Output the [X, Y] coordinate of the center of the cell containing the given text.  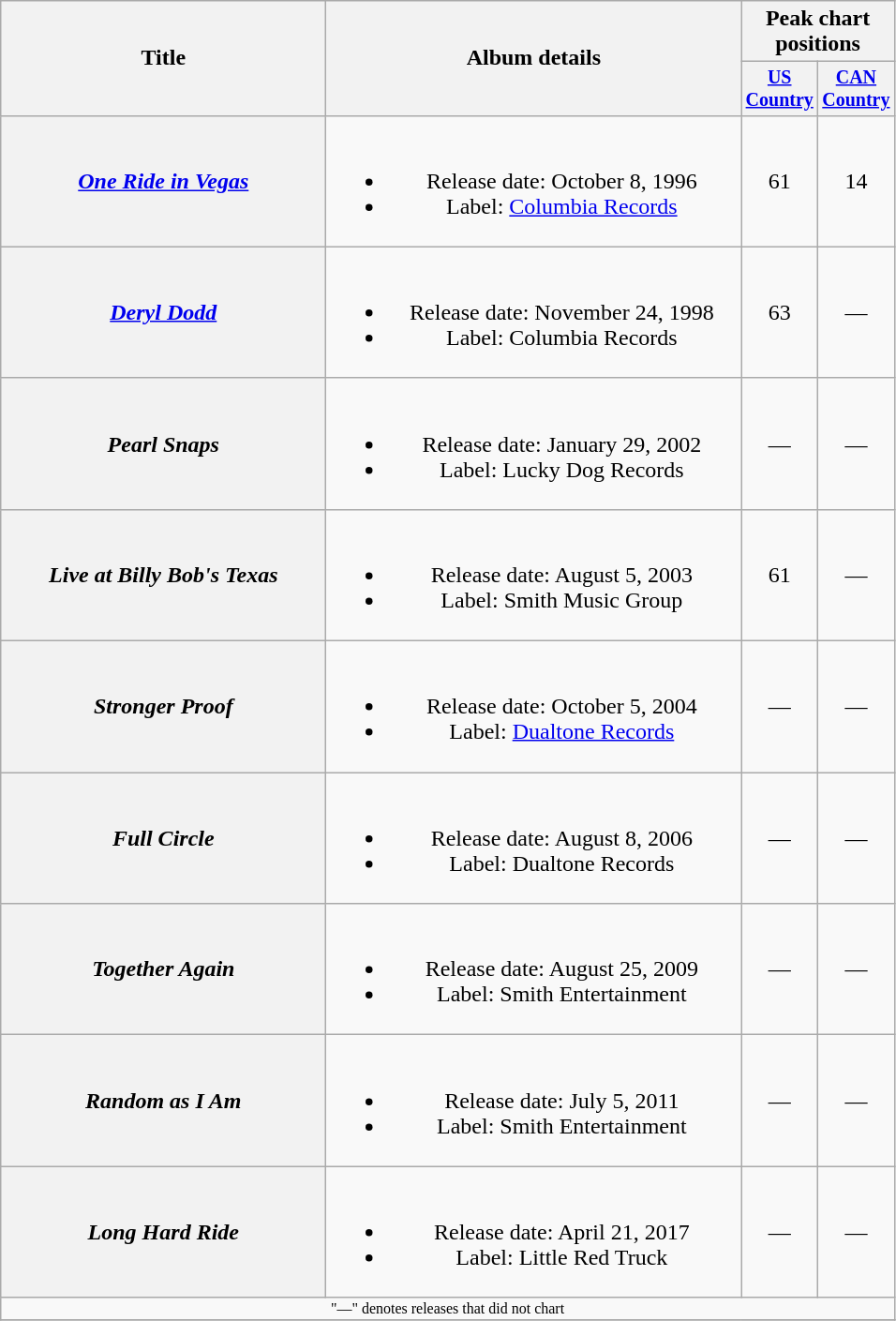
Release date: October 5, 2004Label: Dualtone Records [534, 707]
Live at Billy Bob's Texas [163, 575]
Together Again [163, 969]
Release date: July 5, 2011Label: Smith Entertainment [534, 1101]
US Country [780, 88]
Release date: October 8, 1996Label: Columbia Records [534, 181]
Release date: August 5, 2003Label: Smith Music Group [534, 575]
Pearl Snaps [163, 443]
"—" denotes releases that did not chart [448, 1309]
Release date: January 29, 2002Label: Lucky Dog Records [534, 443]
One Ride in Vegas [163, 181]
14 [857, 181]
Release date: August 8, 2006Label: Dualtone Records [534, 838]
Release date: November 24, 1998Label: Columbia Records [534, 312]
Stronger Proof [163, 707]
63 [780, 312]
Deryl Dodd [163, 312]
Release date: April 21, 2017Label: Little Red Truck [534, 1232]
Full Circle [163, 838]
Album details [534, 58]
Release date: August 25, 2009Label: Smith Entertainment [534, 969]
Peak chartpositions [817, 32]
Long Hard Ride [163, 1232]
Random as I Am [163, 1101]
CAN Country [857, 88]
Title [163, 58]
